Provide the (x, y) coordinate of the cell's center where the given text is located.  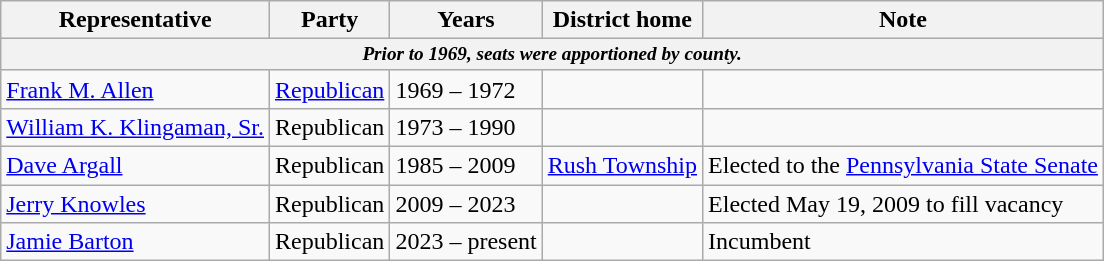
Rush Township (622, 166)
2009 – 2023 (466, 204)
Jamie Barton (136, 242)
1985 – 2009 (466, 166)
2023 – present (466, 242)
Jerry Knowles (136, 204)
William K. Klingaman, Sr. (136, 128)
Prior to 1969, seats were apportioned by county. (552, 55)
District home (622, 20)
Elected to the Pennsylvania State Senate (904, 166)
1969 – 1972 (466, 89)
Frank M. Allen (136, 89)
Years (466, 20)
Dave Argall (136, 166)
1973 – 1990 (466, 128)
Note (904, 20)
Representative (136, 20)
Incumbent (904, 242)
Elected May 19, 2009 to fill vacancy (904, 204)
Party (329, 20)
